Detect which cell encompasses the target text, then output its (x, y) center coordinate. 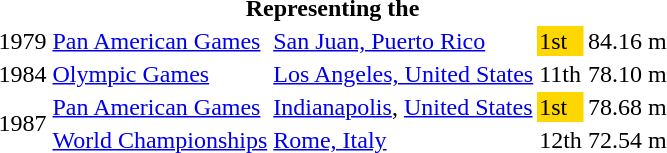
Indianapolis, United States (404, 107)
11th (561, 74)
Los Angeles, United States (404, 74)
Olympic Games (160, 74)
San Juan, Puerto Rico (404, 41)
